Determine the [x, y] coordinate at the center of the cell enclosing the given text.  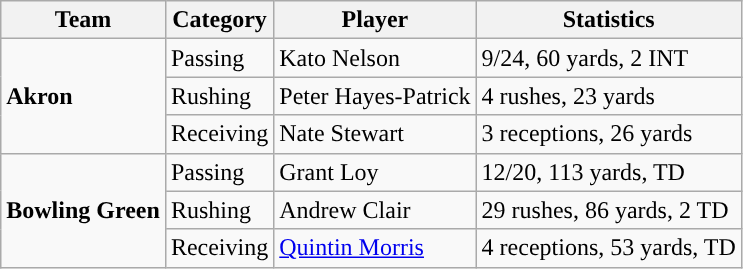
Quintin Morris [375, 248]
12/20, 113 yards, TD [608, 172]
Team [84, 20]
Grant Loy [375, 172]
Kato Nelson [375, 58]
Bowling Green [84, 210]
4 receptions, 53 yards, TD [608, 248]
29 rushes, 86 yards, 2 TD [608, 210]
3 receptions, 26 yards [608, 134]
Peter Hayes-Patrick [375, 96]
Akron [84, 96]
Andrew Clair [375, 210]
4 rushes, 23 yards [608, 96]
Nate Stewart [375, 134]
Category [219, 20]
Player [375, 20]
9/24, 60 yards, 2 INT [608, 58]
Statistics [608, 20]
